Identify which cell holds the provided text, then report its (x, y) central coordinate. 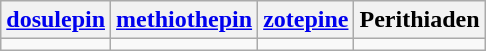
zotepine (306, 20)
methiothepin (184, 20)
dosulepin (56, 20)
Perithiaden (420, 20)
